Provide the [X, Y] coordinate of the cell's center where the given text is located.  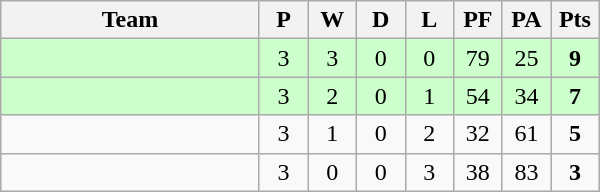
7 [576, 96]
PF [478, 20]
32 [478, 134]
25 [526, 58]
54 [478, 96]
34 [526, 96]
38 [478, 172]
Pts [576, 20]
61 [526, 134]
D [380, 20]
Team [130, 20]
PA [526, 20]
79 [478, 58]
P [284, 20]
5 [576, 134]
9 [576, 58]
L [430, 20]
W [332, 20]
83 [526, 172]
